Scan for the cell matching the given text and deliver its [X, Y] coordinate at center. 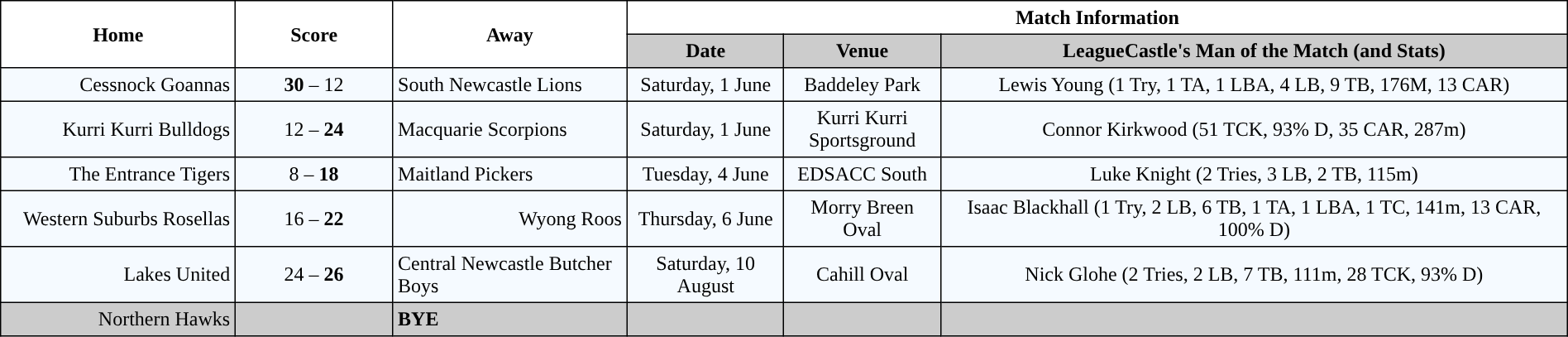
Western Suburbs Rosellas [118, 219]
Saturday, 10 August [706, 275]
Cessnock Goannas [118, 84]
Central Newcastle Butcher Boys [509, 275]
Wyong Roos [509, 219]
Cahill Oval [862, 275]
Lakes United [118, 275]
Venue [862, 51]
Score [314, 35]
Macquarie Scorpions [509, 129]
Match Information [1098, 17]
Baddeley Park [862, 84]
8 – 18 [314, 174]
EDSACC South [862, 174]
Isaac Blackhall (1 Try, 2 LB, 6 TB, 1 TA, 1 LBA, 1 TC, 141m, 13 CAR, 100% D) [1254, 219]
LeagueCastle's Man of the Match (and Stats) [1254, 51]
12 – 24 [314, 129]
Lewis Young (1 Try, 1 TA, 1 LBA, 4 LB, 9 TB, 176M, 13 CAR) [1254, 84]
South Newcastle Lions [509, 84]
30 – 12 [314, 84]
Home [118, 35]
24 – 26 [314, 275]
Thursday, 6 June [706, 219]
Morry Breen Oval [862, 219]
Date [706, 51]
Connor Kirkwood (51 TCK, 93% D, 35 CAR, 287m) [1254, 129]
BYE [509, 319]
Kurri Kurri Sportsground [862, 129]
Maitland Pickers [509, 174]
16 – 22 [314, 219]
Nick Glohe (2 Tries, 2 LB, 7 TB, 111m, 28 TCK, 93% D) [1254, 275]
Northern Hawks [118, 319]
Tuesday, 4 June [706, 174]
Kurri Kurri Bulldogs [118, 129]
Luke Knight (2 Tries, 3 LB, 2 TB, 115m) [1254, 174]
The Entrance Tigers [118, 174]
Away [509, 35]
